From the cell containing the given text, extract its center point as (X, Y) coordinate. 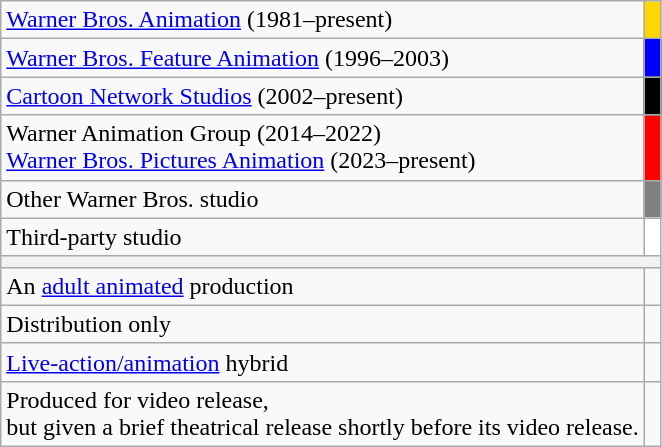
Live-action/animation hybrid (322, 362)
Cartoon Network Studios (2002–present) (322, 96)
Warner Animation Group (2014–2022)Warner Bros. Pictures Animation (2023–present) (322, 148)
Distribution only (322, 324)
Warner Bros. Feature Animation (1996–2003) (322, 58)
Other Warner Bros. studio (322, 199)
Warner Bros. Animation (1981–present) (322, 20)
An adult animated production (322, 286)
Third-party studio (322, 237)
Produced for video release,but given a brief theatrical release shortly before its video release. (322, 414)
